Return (x, y) of the center of cell containing provided text 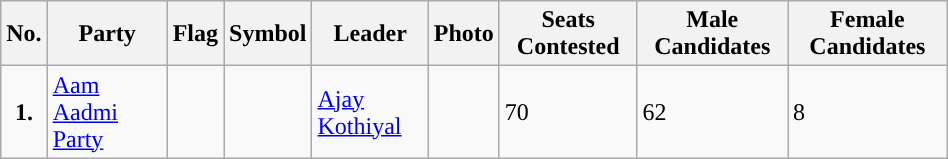
Aam Aadmi Party (107, 112)
Flag (195, 34)
Ajay Kothiyal (370, 112)
Symbol (268, 34)
1. (24, 112)
8 (868, 112)
Male Candidates (712, 34)
62 (712, 112)
Photo (464, 34)
No. (24, 34)
Female Candidates (868, 34)
Leader (370, 34)
Seats Contested (568, 34)
Party (107, 34)
70 (568, 112)
